Provide the [X, Y] coordinate of the cell's center where the given text is located.  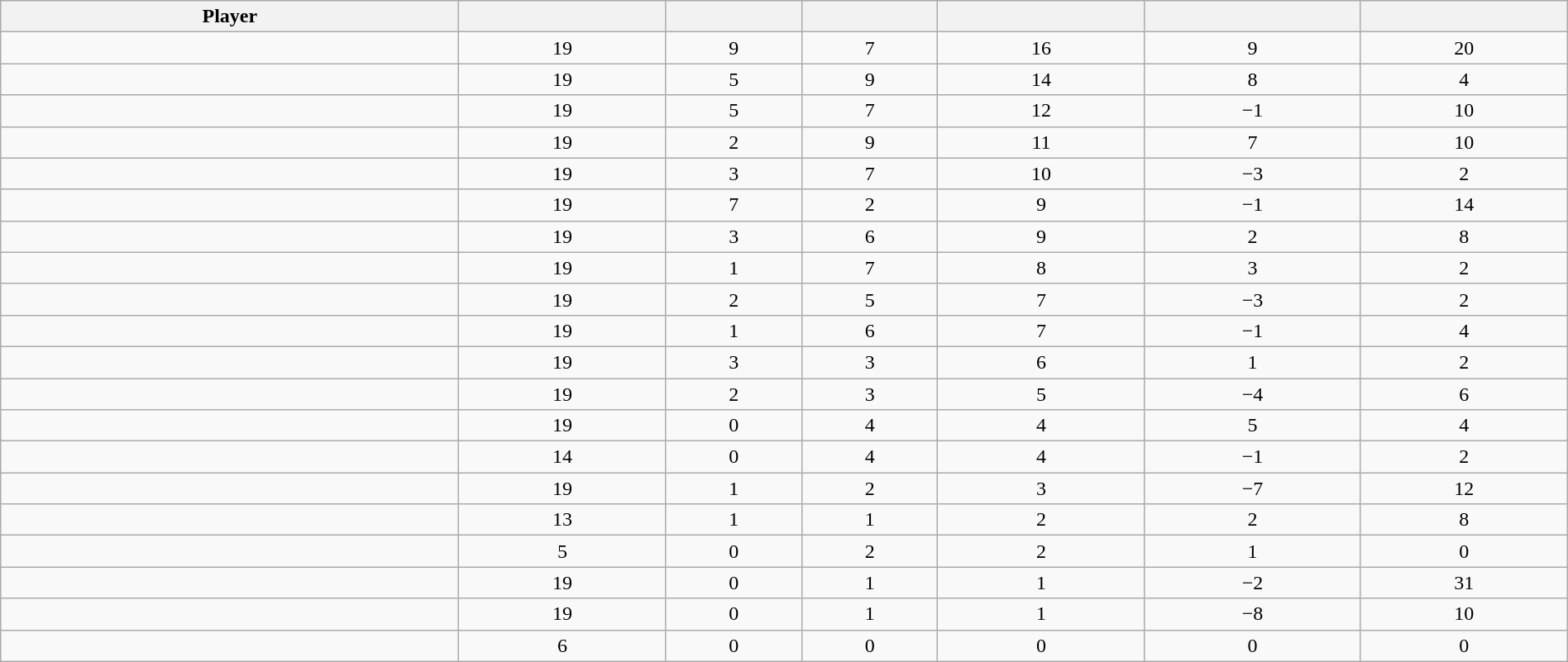
16 [1041, 48]
−7 [1252, 488]
31 [1464, 583]
−2 [1252, 583]
−8 [1252, 614]
13 [562, 520]
−4 [1252, 394]
11 [1041, 142]
20 [1464, 48]
Player [230, 17]
